Provide the (X, Y) coordinate of the cell's center where the given text is located.  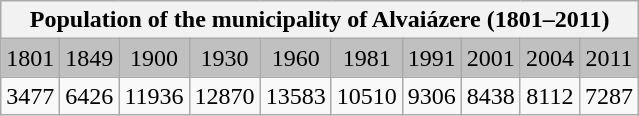
1991 (432, 58)
12870 (224, 96)
2011 (608, 58)
1849 (90, 58)
13583 (296, 96)
2004 (550, 58)
8112 (550, 96)
1900 (154, 58)
7287 (608, 96)
6426 (90, 96)
1981 (366, 58)
10510 (366, 96)
8438 (490, 96)
1960 (296, 58)
9306 (432, 96)
1930 (224, 58)
Population of the municipality of Alvaiázere (1801–2011) (320, 20)
3477 (30, 96)
1801 (30, 58)
2001 (490, 58)
11936 (154, 96)
